Provide the (x, y) coordinate of the cell's center where the given text is located.  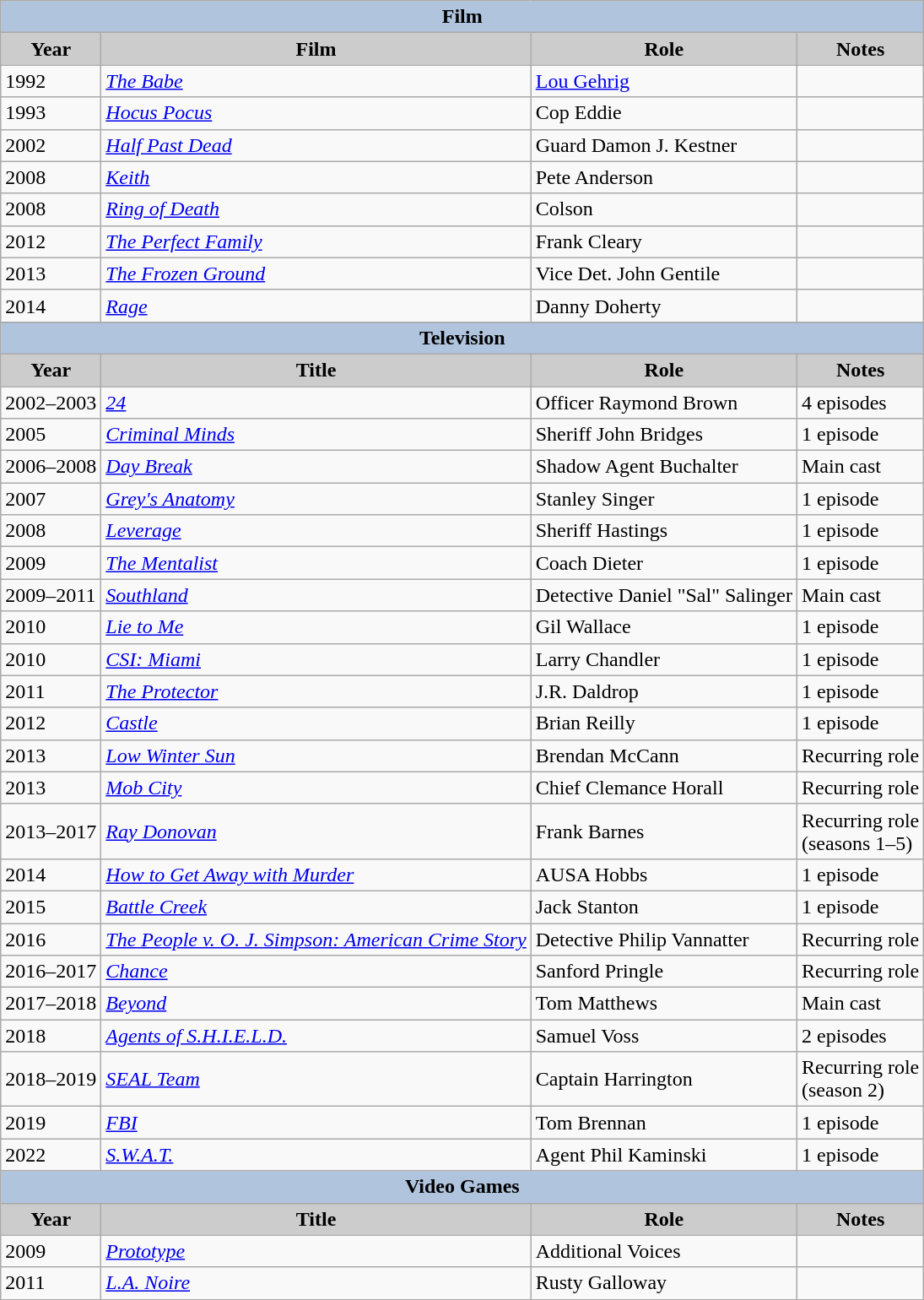
Tom Brennan (663, 1123)
2002–2003 (51, 403)
2018 (51, 1036)
Castle (316, 723)
CSI: Miami (316, 659)
Day Break (316, 467)
Cop Eddie (663, 113)
Larry Chandler (663, 659)
Chance (316, 972)
2018–2019 (51, 1079)
Samuel Voss (663, 1036)
2016–2017 (51, 972)
Leverage (316, 531)
Southland (316, 595)
2016 (51, 940)
Shadow Agent Buchalter (663, 467)
2002 (51, 145)
Agent Phil Kaminski (663, 1155)
Rusty Galloway (663, 1283)
How to Get Away with Murder (316, 875)
Hocus Pocus (316, 113)
The Mentalist (316, 563)
Keith (316, 177)
Recurring role(seasons 1–5) (860, 831)
Frank Barnes (663, 831)
Vice Det. John Gentile (663, 274)
The Frozen Ground (316, 274)
The Perfect Family (316, 241)
Stanley Singer (663, 499)
Recurring role(season 2) (860, 1079)
The Babe (316, 81)
Tom Matthews (663, 1004)
2013–2017 (51, 831)
Officer Raymond Brown (663, 403)
The Protector (316, 691)
1992 (51, 81)
Coach Dieter (663, 563)
2019 (51, 1123)
Television (462, 338)
2009–2011 (51, 595)
Prototype (316, 1251)
J.R. Daldrop (663, 691)
Chief Clemance Horall (663, 788)
Ring of Death (316, 209)
Colson (663, 209)
4 episodes (860, 403)
Lou Gehrig (663, 81)
Pete Anderson (663, 177)
FBI (316, 1123)
Gil Wallace (663, 627)
SEAL Team (316, 1079)
The People v. O. J. Simpson: American Crime Story (316, 940)
2 episodes (860, 1036)
Sheriff John Bridges (663, 435)
Beyond (316, 1004)
Guard Damon J. Kestner (663, 145)
Frank Cleary (663, 241)
2022 (51, 1155)
1993 (51, 113)
Additional Voices (663, 1251)
Detective Philip Vannatter (663, 940)
S.W.A.T. (316, 1155)
2007 (51, 499)
Captain Harrington (663, 1079)
Detective Daniel "Sal" Salinger (663, 595)
Battle Creek (316, 907)
Brian Reilly (663, 723)
Danny Doherty (663, 306)
Agents of S.H.I.E.L.D. (316, 1036)
Jack Stanton (663, 907)
Brendan McCann (663, 756)
Grey's Anatomy (316, 499)
Mob City (316, 788)
Rage (316, 306)
2017–2018 (51, 1004)
2006–2008 (51, 467)
Half Past Dead (316, 145)
2005 (51, 435)
Ray Donovan (316, 831)
Low Winter Sun (316, 756)
Video Games (462, 1187)
Sheriff Hastings (663, 531)
AUSA Hobbs (663, 875)
24 (316, 403)
Criminal Minds (316, 435)
Lie to Me (316, 627)
2015 (51, 907)
Sanford Pringle (663, 972)
L.A. Noire (316, 1283)
